From the cell containing the given text, extract its center point as (X, Y) coordinate. 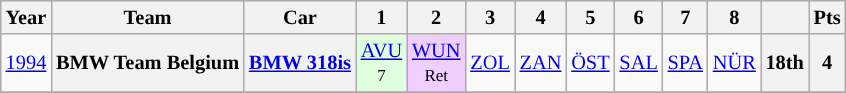
Year (26, 17)
NÜR (734, 63)
SAL (638, 63)
1 (382, 17)
WUNRet (436, 63)
2 (436, 17)
1994 (26, 63)
ZAN (541, 63)
ZOL (490, 63)
AVU7 (382, 63)
3 (490, 17)
18th (785, 63)
8 (734, 17)
6 (638, 17)
ÖST (590, 63)
BMW 318is (300, 63)
Pts (828, 17)
5 (590, 17)
7 (686, 17)
Team (148, 17)
BMW Team Belgium (148, 63)
Car (300, 17)
SPA (686, 63)
